Capture the cell that displays the provided text and extract its (x, y) central coordinate. 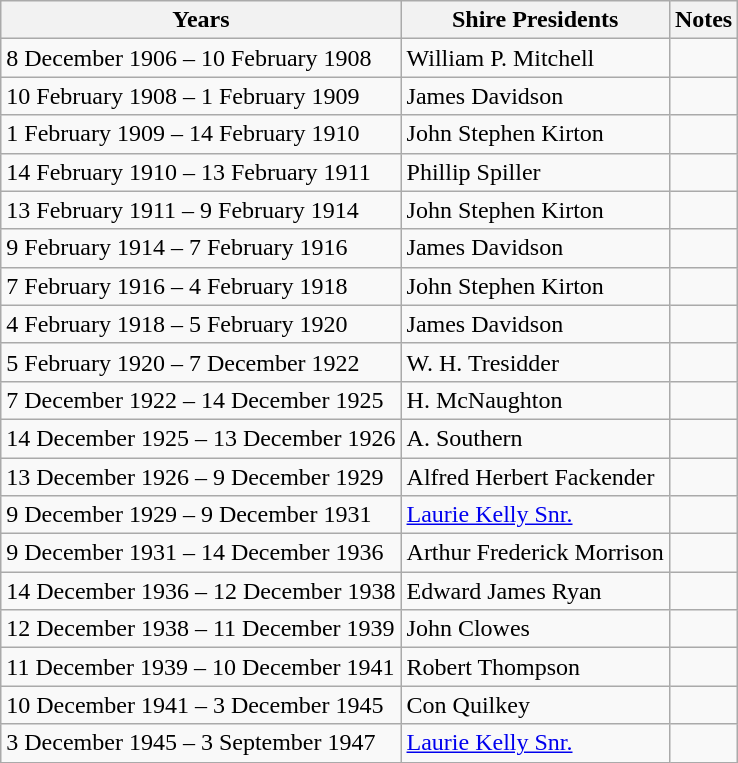
Years (201, 20)
9 December 1931 – 14 December 1936 (201, 553)
4 February 1918 – 5 February 1920 (201, 324)
14 December 1936 – 12 December 1938 (201, 591)
7 December 1922 – 14 December 1925 (201, 400)
12 December 1938 – 11 December 1939 (201, 629)
13 February 1911 – 9 February 1914 (201, 210)
1 February 1909 – 14 February 1910 (201, 134)
3 December 1945 – 3 September 1947 (201, 743)
5 February 1920 – 7 December 1922 (201, 362)
John Clowes (535, 629)
Con Quilkey (535, 705)
10 December 1941 – 3 December 1945 (201, 705)
9 February 1914 – 7 February 1916 (201, 248)
7 February 1916 – 4 February 1918 (201, 286)
Edward James Ryan (535, 591)
14 February 1910 – 13 February 1911 (201, 172)
Alfred Herbert Fackender (535, 477)
9 December 1929 – 9 December 1931 (201, 515)
8 December 1906 – 10 February 1908 (201, 58)
13 December 1926 – 9 December 1929 (201, 477)
Shire Presidents (535, 20)
Arthur Frederick Morrison (535, 553)
10 February 1908 – 1 February 1909 (201, 96)
11 December 1939 – 10 December 1941 (201, 667)
14 December 1925 – 13 December 1926 (201, 438)
Robert Thompson (535, 667)
William P. Mitchell (535, 58)
Notes (703, 20)
Phillip Spiller (535, 172)
H. McNaughton (535, 400)
A. Southern (535, 438)
W. H. Tresidder (535, 362)
